Extract the [X, Y] coordinate from the center of the cell holding the provided text.  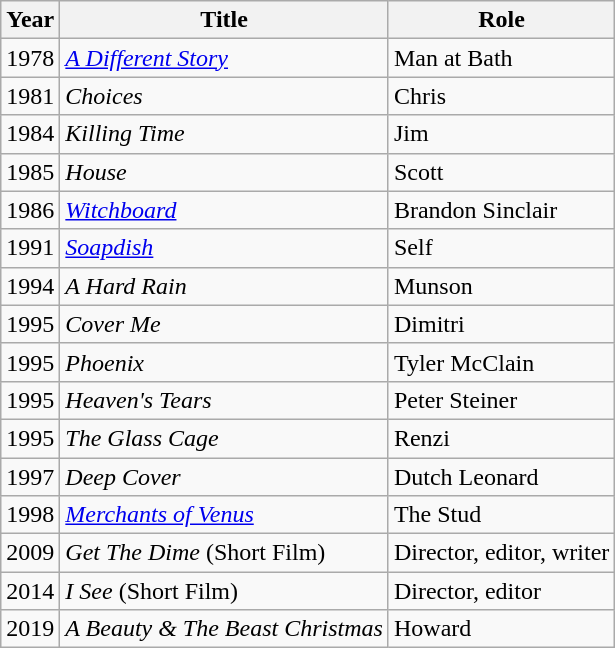
Role [501, 20]
Heaven's Tears [224, 400]
1978 [30, 58]
1984 [30, 134]
2009 [30, 553]
Chris [501, 96]
Title [224, 20]
Choices [224, 96]
1991 [30, 248]
Director, editor [501, 591]
1986 [30, 210]
1997 [30, 477]
Get The Dime (Short Film) [224, 553]
Howard [501, 629]
1994 [30, 286]
2014 [30, 591]
Deep Cover [224, 477]
Killing Time [224, 134]
A Beauty & The Beast Christmas [224, 629]
Scott [501, 172]
Phoenix [224, 362]
Year [30, 20]
A Hard Rain [224, 286]
A Different Story [224, 58]
Tyler McClain [501, 362]
Renzi [501, 438]
1981 [30, 96]
The Glass Cage [224, 438]
House [224, 172]
Dimitri [501, 324]
Man at Bath [501, 58]
Brandon Sinclair [501, 210]
I See (Short Film) [224, 591]
Cover Me [224, 324]
Munson [501, 286]
1998 [30, 515]
Self [501, 248]
Peter Steiner [501, 400]
The Stud [501, 515]
Director, editor, writer [501, 553]
1985 [30, 172]
Soapdish [224, 248]
2019 [30, 629]
Witchboard [224, 210]
Merchants of Venus [224, 515]
Jim [501, 134]
Dutch Leonard [501, 477]
